Locate the cell with the specified text and output its [X, Y] center coordinate. 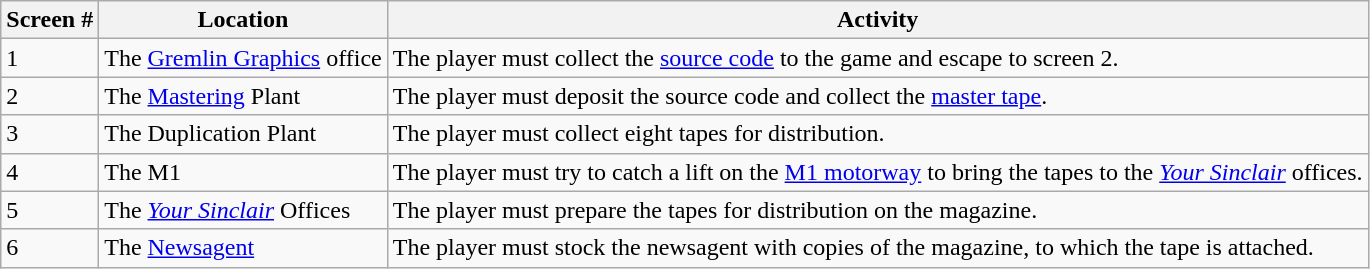
The player must deposit the source code and collect the master tape. [878, 96]
The player must stock the newsagent with copies of the magazine, to which the tape is attached. [878, 248]
The Newsagent [244, 248]
The Duplication Plant [244, 134]
The Your Sinclair Offices [244, 210]
1 [50, 58]
Screen # [50, 20]
The M1 [244, 172]
The player must try to catch a lift on the M1 motorway to bring the tapes to the Your Sinclair offices. [878, 172]
2 [50, 96]
4 [50, 172]
The player must prepare the tapes for distribution on the magazine. [878, 210]
6 [50, 248]
5 [50, 210]
The player must collect the source code to the game and escape to screen 2. [878, 58]
Activity [878, 20]
Location [244, 20]
The player must collect eight tapes for distribution. [878, 134]
The Mastering Plant [244, 96]
The Gremlin Graphics office [244, 58]
3 [50, 134]
